Determine the (x, y) coordinate at the center of the cell enclosing the given text.  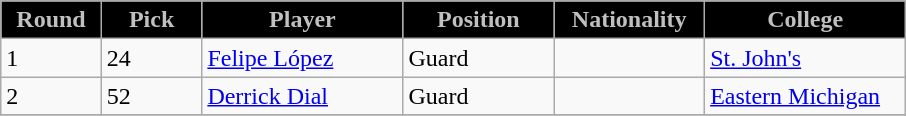
Felipe López (302, 58)
Nationality (630, 20)
1 (52, 58)
College (806, 20)
Derrick Dial (302, 96)
Player (302, 20)
Round (52, 20)
St. John's (806, 58)
52 (152, 96)
Pick (152, 20)
24 (152, 58)
Position (478, 20)
2 (52, 96)
Eastern Michigan (806, 96)
